Pinpoint the cell where the given text exists, returning its (x, y) midpoint coordinate. 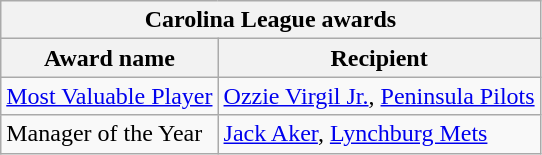
Most Valuable Player (110, 96)
Manager of the Year (110, 134)
Award name (110, 58)
Ozzie Virgil Jr., Peninsula Pilots (379, 96)
Recipient (379, 58)
Jack Aker, Lynchburg Mets (379, 134)
Carolina League awards (270, 20)
